Search for the cell housing the specified text and yield its (X, Y) center coordinate. 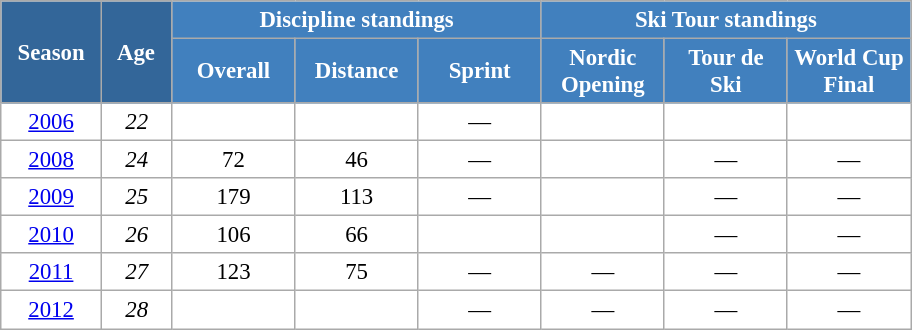
28 (136, 310)
75 (356, 273)
2008 (52, 160)
2009 (52, 197)
2011 (52, 273)
Distance (356, 72)
World CupFinal (848, 72)
Age (136, 52)
24 (136, 160)
106 (234, 235)
Season (52, 52)
2010 (52, 235)
Ski Tour standings (726, 20)
Overall (234, 72)
179 (234, 197)
2006 (52, 122)
113 (356, 197)
27 (136, 273)
123 (234, 273)
Sprint (480, 72)
72 (234, 160)
NordicOpening (602, 72)
Tour deSki (726, 72)
46 (356, 160)
66 (356, 235)
Discipline standings (356, 20)
26 (136, 235)
2012 (52, 310)
25 (136, 197)
22 (136, 122)
